Return the [X, Y] coordinate for the center point of the cell that contains the specified text.  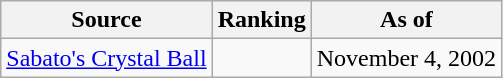
November 4, 2002 [406, 58]
Sabato's Crystal Ball [106, 58]
As of [406, 20]
Ranking [262, 20]
Source [106, 20]
